Pinpoint the cell where the given text exists, returning its (X, Y) midpoint coordinate. 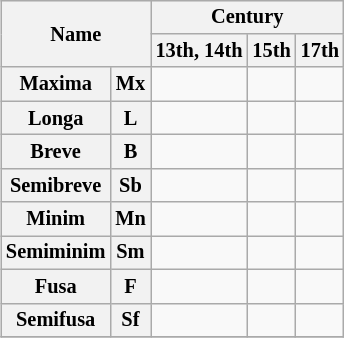
Mn (130, 219)
Semiminim (56, 253)
17th (320, 51)
Sf (130, 320)
Century (248, 17)
L (130, 118)
Semifusa (56, 320)
Breve (56, 152)
B (130, 152)
Name (76, 34)
15th (271, 51)
Longa (56, 118)
Mx (130, 84)
Minim (56, 219)
Sb (130, 185)
Sm (130, 253)
Semibreve (56, 185)
Fusa (56, 286)
Maxima (56, 84)
13th, 14th (200, 51)
F (130, 286)
